For the text-containing cell, return its midpoint in [x, y] coordinate format. 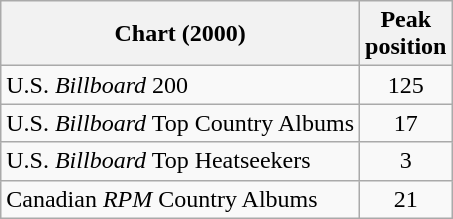
U.S. Billboard 200 [180, 85]
17 [406, 123]
21 [406, 199]
U.S. Billboard Top Heatseekers [180, 161]
125 [406, 85]
Chart (2000) [180, 34]
U.S. Billboard Top Country Albums [180, 123]
3 [406, 161]
Canadian RPM Country Albums [180, 199]
Peakposition [406, 34]
